Return (x, y) of the center of cell containing provided text 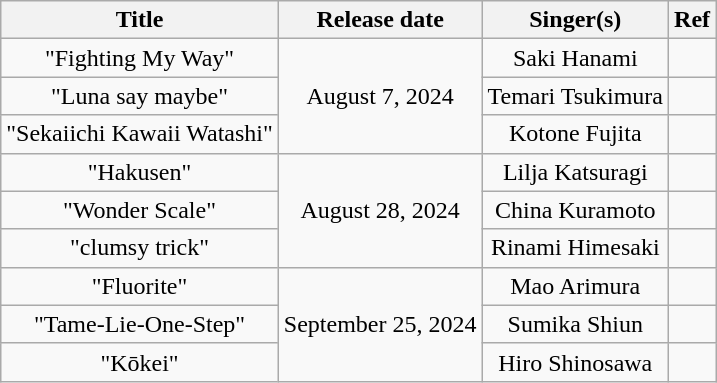
Hiro Shinosawa (576, 362)
Temari Tsukimura (576, 96)
Lilja Katsuragi (576, 172)
"Fighting My Way" (140, 58)
"Tame-Lie-One-Step" (140, 324)
"clumsy trick" (140, 248)
China Kuramoto (576, 210)
Mao Arimura (576, 286)
"Wonder Scale" (140, 210)
"Kōkei" (140, 362)
Saki Hanami (576, 58)
August 7, 2024 (380, 96)
Kotone Fujita (576, 134)
Singer(s) (576, 20)
September 25, 2024 (380, 324)
Ref (692, 20)
"Sekaiichi Kawaii Watashi" (140, 134)
Title (140, 20)
Sumika Shiun (576, 324)
August 28, 2024 (380, 210)
Release date (380, 20)
"Hakusen" (140, 172)
"Luna say maybe" (140, 96)
Rinami Himesaki (576, 248)
"Fluorite" (140, 286)
